Capture the cell that displays the provided text and extract its [X, Y] central coordinate. 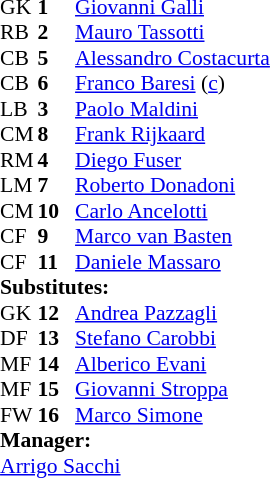
10 [57, 211]
5 [57, 58]
9 [57, 237]
Mauro Tassotti [172, 33]
Carlo Ancelotti [172, 211]
Stefano Carobbi [172, 339]
2 [57, 33]
11 [57, 262]
13 [57, 339]
4 [57, 160]
RM [19, 160]
RB [19, 33]
Marco Simone [172, 415]
Franco Baresi (c) [172, 83]
Alessandro Costacurta [172, 58]
FW [19, 415]
LM [19, 185]
8 [57, 135]
Roberto Donadoni [172, 185]
LB [19, 109]
Marco van Basten [172, 237]
GK [19, 313]
3 [57, 109]
7 [57, 185]
Frank Rijkaard [172, 135]
12 [57, 313]
14 [57, 364]
6 [57, 83]
16 [57, 415]
Alberico Evani [172, 364]
Diego Fuser [172, 160]
Substitutes: [135, 287]
15 [57, 389]
Daniele Massaro [172, 262]
Paolo Maldini [172, 109]
DF [19, 339]
Andrea Pazzagli [172, 313]
Manager: [135, 441]
Giovanni Stroppa [172, 389]
